Scan for the cell matching the given text and deliver its (X, Y) coordinate at center. 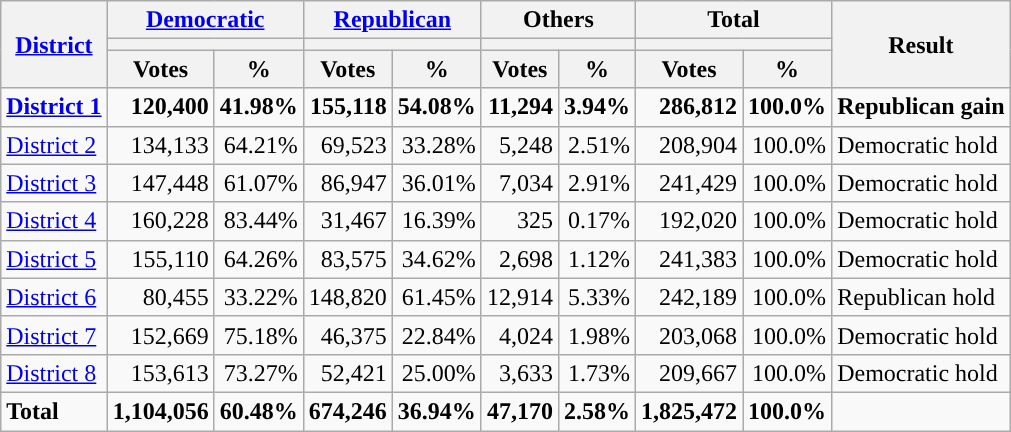
5,248 (520, 145)
District 1 (54, 107)
208,904 (688, 145)
155,118 (348, 107)
134,133 (160, 145)
2,698 (520, 259)
61.45% (436, 297)
1.98% (596, 335)
11,294 (520, 107)
District (54, 44)
33.22% (258, 297)
61.07% (258, 183)
7,034 (520, 183)
1.12% (596, 259)
31,467 (348, 221)
80,455 (160, 297)
33.28% (436, 145)
16.39% (436, 221)
86,947 (348, 183)
District 5 (54, 259)
192,020 (688, 221)
3,633 (520, 373)
153,613 (160, 373)
147,448 (160, 183)
148,820 (348, 297)
325 (520, 221)
64.21% (258, 145)
120,400 (160, 107)
241,429 (688, 183)
54.08% (436, 107)
2.51% (596, 145)
1,104,056 (160, 411)
64.26% (258, 259)
Others (558, 20)
52,421 (348, 373)
83.44% (258, 221)
242,189 (688, 297)
203,068 (688, 335)
34.62% (436, 259)
36.01% (436, 183)
3.94% (596, 107)
0.17% (596, 221)
Republican (392, 20)
2.58% (596, 411)
83,575 (348, 259)
155,110 (160, 259)
Result (921, 44)
1,825,472 (688, 411)
Republican gain (921, 107)
12,914 (520, 297)
47,170 (520, 411)
209,667 (688, 373)
152,669 (160, 335)
District 4 (54, 221)
Republican hold (921, 297)
36.94% (436, 411)
25.00% (436, 373)
22.84% (436, 335)
1.73% (596, 373)
District 3 (54, 183)
674,246 (348, 411)
5.33% (596, 297)
District 7 (54, 335)
4,024 (520, 335)
286,812 (688, 107)
73.27% (258, 373)
69,523 (348, 145)
Democratic (205, 20)
District 8 (54, 373)
41.98% (258, 107)
241,383 (688, 259)
46,375 (348, 335)
60.48% (258, 411)
District 2 (54, 145)
160,228 (160, 221)
2.91% (596, 183)
75.18% (258, 335)
District 6 (54, 297)
